Determine the [x, y] coordinate at the center of the cell enclosing the given text.  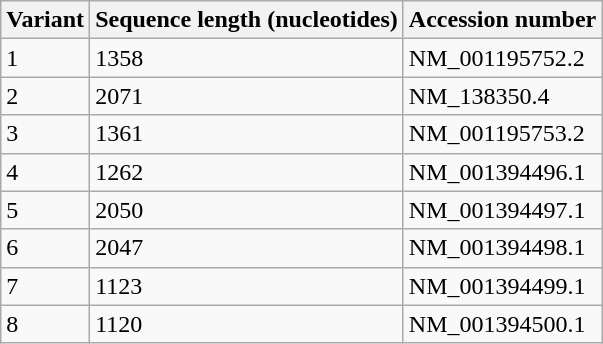
Sequence length (nucleotides) [247, 20]
NM_001394500.1 [502, 324]
4 [46, 172]
1 [46, 58]
NM_138350.4 [502, 96]
1262 [247, 172]
5 [46, 210]
NM_001394499.1 [502, 286]
8 [46, 324]
3 [46, 134]
2 [46, 96]
1123 [247, 286]
NM_001195752.2 [502, 58]
NM_001394497.1 [502, 210]
1120 [247, 324]
Accession number [502, 20]
6 [46, 248]
7 [46, 286]
NM_001394498.1 [502, 248]
NM_001394496.1 [502, 172]
2071 [247, 96]
2050 [247, 210]
Variant [46, 20]
1361 [247, 134]
NM_001195753.2 [502, 134]
1358 [247, 58]
2047 [247, 248]
